Pinpoint the cell where the given text exists, returning its [x, y] midpoint coordinate. 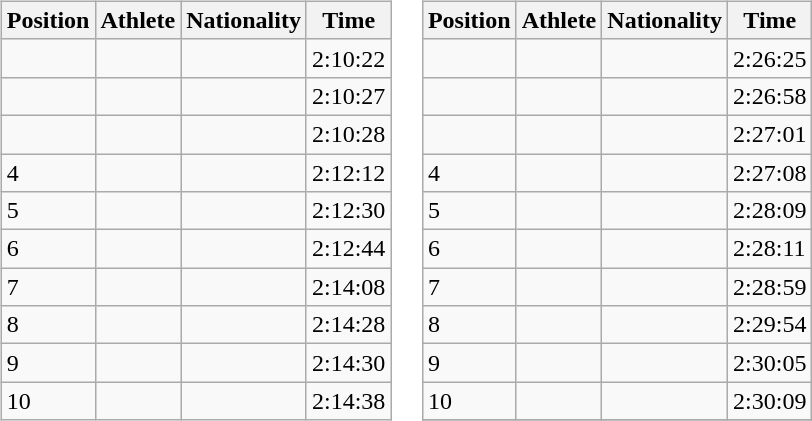
2:14:30 [348, 363]
2:26:58 [770, 96]
2:10:28 [348, 134]
2:10:27 [348, 96]
2:12:12 [348, 173]
2:10:22 [348, 58]
2:27:08 [770, 173]
2:14:28 [348, 325]
2:14:08 [348, 287]
2:30:05 [770, 363]
2:28:59 [770, 287]
2:29:54 [770, 325]
2:27:01 [770, 134]
2:28:11 [770, 249]
2:12:44 [348, 249]
2:28:09 [770, 211]
2:14:38 [348, 401]
2:30:09 [770, 401]
2:26:25 [770, 58]
2:12:30 [348, 211]
